For the text-containing cell, return its midpoint in [X, Y] coordinate format. 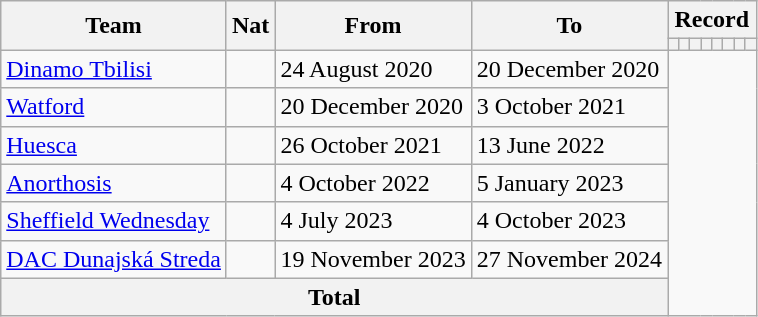
Record [712, 20]
Anorthosis [114, 183]
13 June 2022 [569, 145]
19 November 2023 [373, 259]
From [373, 26]
26 October 2021 [373, 145]
3 October 2021 [569, 107]
Total [334, 297]
Watford [114, 107]
DAC Dunajská Streda [114, 259]
Dinamo Tbilisi [114, 69]
To [569, 26]
4 October 2022 [373, 183]
Nat [250, 26]
4 July 2023 [373, 221]
4 October 2023 [569, 221]
5 January 2023 [569, 183]
24 August 2020 [373, 69]
Team [114, 26]
27 November 2024 [569, 259]
Huesca [114, 145]
Sheffield Wednesday [114, 221]
